Identify which cell holds the provided text, then report its [x, y] central coordinate. 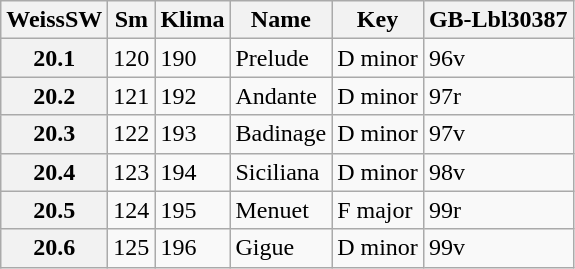
192 [192, 96]
20.3 [54, 134]
Andante [281, 96]
194 [192, 172]
122 [132, 134]
20.2 [54, 96]
124 [132, 210]
Key [378, 20]
97v [498, 134]
Klima [192, 20]
Gigue [281, 248]
195 [192, 210]
20.4 [54, 172]
Siciliana [281, 172]
Menuet [281, 210]
123 [132, 172]
WeissSW [54, 20]
120 [132, 58]
GB-Lbl30387 [498, 20]
99v [498, 248]
193 [192, 134]
20.1 [54, 58]
125 [132, 248]
121 [132, 96]
Sm [132, 20]
Name [281, 20]
190 [192, 58]
97r [498, 96]
Prelude [281, 58]
98v [498, 172]
196 [192, 248]
20.6 [54, 248]
Badinage [281, 134]
99r [498, 210]
F major [378, 210]
20.5 [54, 210]
96v [498, 58]
